Output the (X, Y) coordinate of the center of the cell containing the given text.  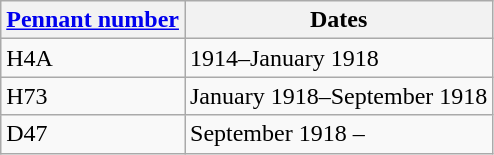
D47 (93, 134)
H4A (93, 58)
H73 (93, 96)
1914–January 1918 (338, 58)
Pennant number (93, 20)
Dates (338, 20)
January 1918–September 1918 (338, 96)
September 1918 – (338, 134)
